From the cell containing the given text, extract its center point as (x, y) coordinate. 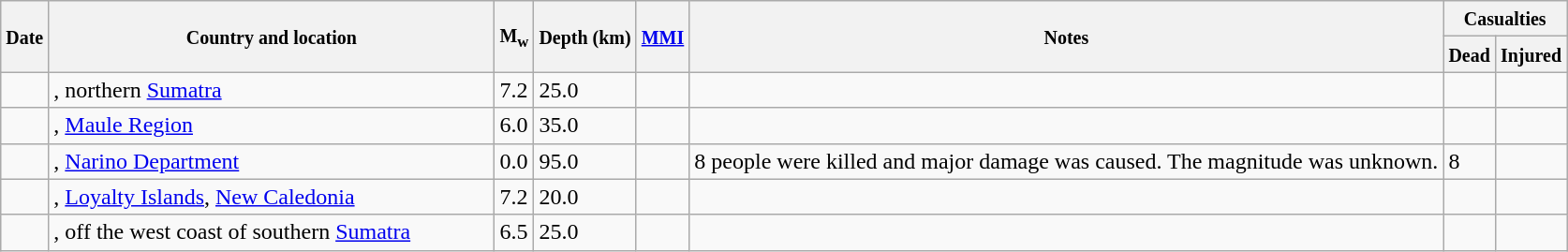
, Narino Department (272, 161)
0.0 (514, 161)
35.0 (584, 126)
6.0 (514, 126)
, Maule Region (272, 126)
Date (24, 37)
8 (1470, 161)
95.0 (584, 161)
, northern Sumatra (272, 90)
20.0 (584, 197)
Dead (1470, 54)
Casualties (1505, 19)
Notes (1066, 37)
Mw (514, 37)
Country and location (272, 37)
Injured (1531, 54)
8 people were killed and major damage was caused. The magnitude was unknown. (1066, 161)
, off the west coast of southern Sumatra (272, 232)
6.5 (514, 232)
Depth (km) (584, 37)
, Loyalty Islands, New Caledonia (272, 197)
MMI (663, 37)
